Scan for the cell matching the given text and deliver its (X, Y) coordinate at center. 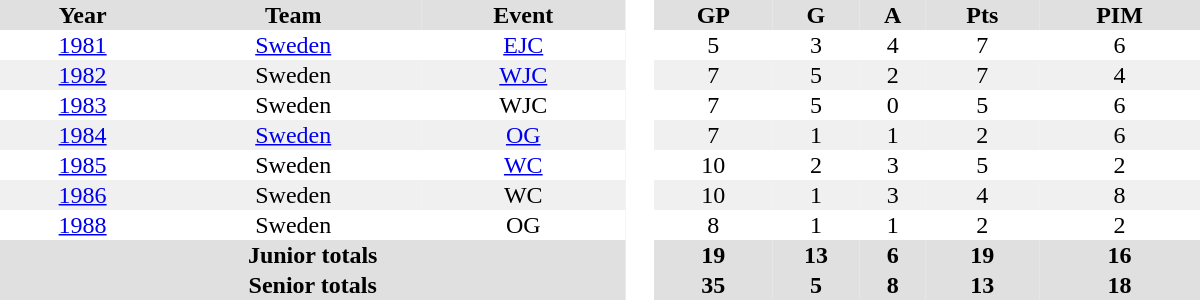
1986 (82, 195)
Event (523, 15)
1984 (82, 135)
PIM (1120, 15)
1985 (82, 165)
0 (893, 105)
G (816, 15)
Team (293, 15)
Pts (982, 15)
1981 (82, 45)
Senior totals (312, 285)
Junior totals (312, 255)
GP (713, 15)
Year (82, 15)
18 (1120, 285)
EJC (523, 45)
A (893, 15)
1988 (82, 225)
35 (713, 285)
1983 (82, 105)
16 (1120, 255)
1982 (82, 75)
